Pinpoint the cell where the given text exists, returning its (x, y) midpoint coordinate. 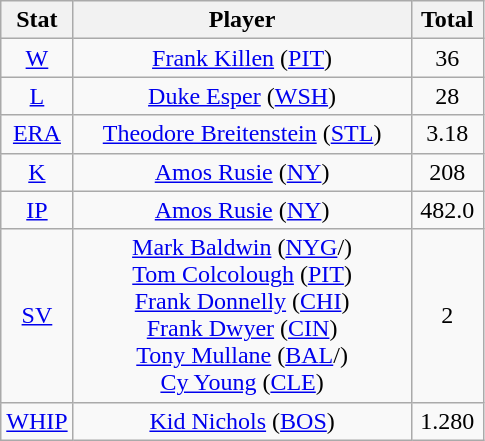
482.0 (447, 210)
ERA (37, 134)
IP (37, 210)
W (37, 58)
28 (447, 96)
2 (447, 316)
Duke Esper (WSH) (242, 96)
Theodore Breitenstein (STL) (242, 134)
Stat (37, 20)
K (37, 172)
L (37, 96)
Frank Killen (PIT) (242, 58)
Total (447, 20)
36 (447, 58)
1.280 (447, 421)
Mark Baldwin (NYG/)Tom Colcolough (PIT)Frank Donnelly (CHI)Frank Dwyer (CIN)Tony Mullane (BAL/)Cy Young (CLE) (242, 316)
3.18 (447, 134)
WHIP (37, 421)
SV (37, 316)
Player (242, 20)
208 (447, 172)
Kid Nichols (BOS) (242, 421)
